Extract the (x, y) coordinate from the center of the cell holding the provided text.  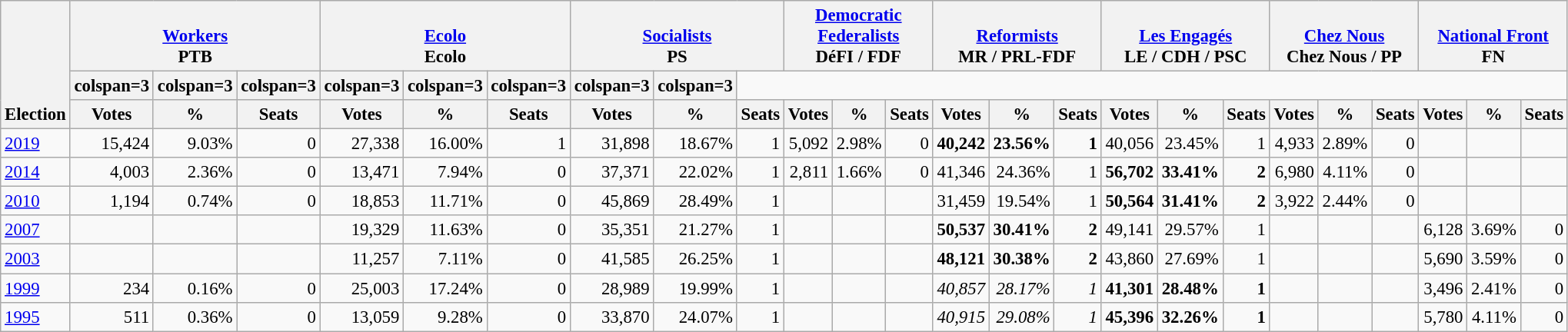
4,003 (112, 172)
41,346 (961, 172)
28.48% (1190, 288)
27.69% (1190, 259)
15,424 (112, 144)
2003 (35, 259)
31,459 (961, 201)
9.28% (445, 317)
27,338 (361, 144)
40,056 (1129, 144)
29.08% (1021, 317)
2010 (35, 201)
40,857 (961, 288)
19,329 (361, 230)
19.54% (1021, 201)
23.45% (1190, 144)
50,537 (961, 230)
2.98% (858, 144)
33,870 (611, 317)
WorkersPTB (195, 36)
2.89% (1344, 144)
National FrontFN (1493, 36)
22.02% (695, 172)
9.03% (195, 144)
45,396 (1129, 317)
28.17% (1021, 288)
28.49% (695, 201)
43,860 (1129, 259)
1.66% (858, 172)
18,853 (361, 201)
2019 (35, 144)
2.36% (195, 172)
3.69% (1493, 230)
32.26% (1190, 317)
11.63% (445, 230)
6,128 (1443, 230)
3.59% (1493, 259)
ReformistsMR / PRL-FDF (1017, 36)
41,301 (1129, 288)
4,933 (1293, 144)
19.99% (695, 288)
Les EngagésLE / CDH / PSC (1186, 36)
30.41% (1021, 230)
31,898 (611, 144)
1999 (35, 288)
234 (112, 288)
41,585 (611, 259)
5,092 (807, 144)
17.24% (445, 288)
6,980 (1293, 172)
33.41% (1190, 172)
18.67% (695, 144)
49,141 (1129, 230)
56,702 (1129, 172)
13,471 (361, 172)
7.11% (445, 259)
3,922 (1293, 201)
29.57% (1190, 230)
511 (112, 317)
1995 (35, 317)
SocialistsPS (677, 36)
28,989 (611, 288)
7.94% (445, 172)
0.74% (195, 201)
5,690 (1443, 259)
2.44% (1344, 201)
0.36% (195, 317)
50,564 (1129, 201)
3,496 (1443, 288)
37,371 (611, 172)
24.36% (1021, 172)
11,257 (361, 259)
23.56% (1021, 144)
11.71% (445, 201)
26.25% (695, 259)
Election (35, 65)
1,194 (112, 201)
13,059 (361, 317)
Democratic FederalistsDéFI / FDF (858, 36)
25,003 (361, 288)
21.27% (695, 230)
45,869 (611, 201)
40,242 (961, 144)
2,811 (807, 172)
30.38% (1021, 259)
EcoloEcolo (444, 36)
2007 (35, 230)
Chez NousChez Nous / PP (1344, 36)
48,121 (961, 259)
0.16% (195, 288)
16.00% (445, 144)
31.41% (1190, 201)
24.07% (695, 317)
2014 (35, 172)
35,351 (611, 230)
2.41% (1493, 288)
40,915 (961, 317)
5,780 (1443, 317)
